From the cell containing the given text, extract its center point as [X, Y] coordinate. 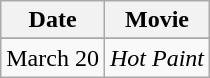
Hot Paint [156, 58]
March 20 [53, 58]
Movie [156, 20]
Date [53, 20]
